Extract the [x, y] coordinate from the center of the cell holding the provided text.  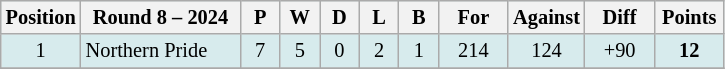
+90 [620, 51]
B [419, 17]
5 [300, 51]
Diff [620, 17]
Northern Pride [161, 51]
12 [689, 51]
P [260, 17]
Points [689, 17]
Against [546, 17]
D [340, 17]
0 [340, 51]
124 [546, 51]
2 [379, 51]
L [379, 17]
W [300, 17]
Position [41, 17]
Round 8 – 2024 [161, 17]
For [474, 17]
214 [474, 51]
7 [260, 51]
